For the text-containing cell, return its midpoint in [x, y] coordinate format. 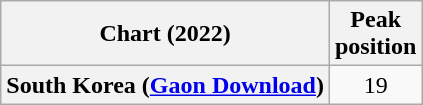
South Korea (Gaon Download) [166, 85]
Chart (2022) [166, 34]
19 [375, 85]
Peakposition [375, 34]
